For the text-containing cell, return its midpoint in (x, y) coordinate format. 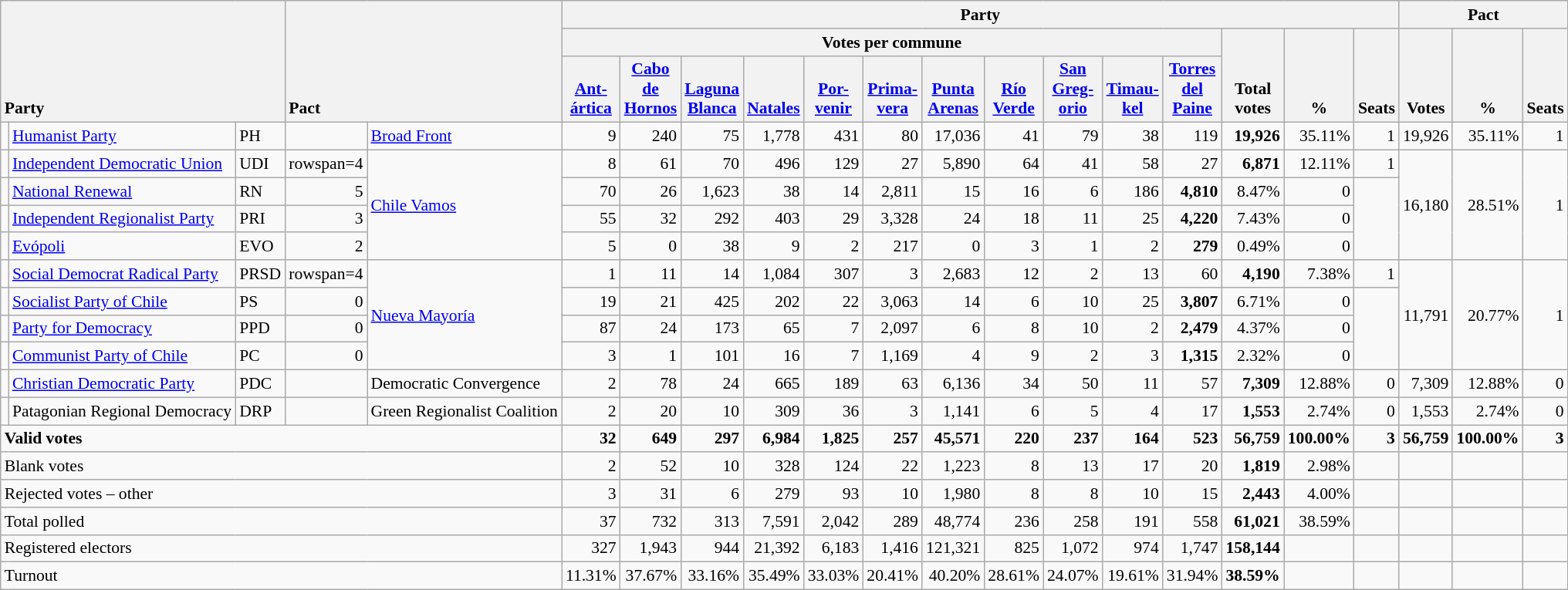
31.94% (1193, 576)
Green Regionalist Coalition (465, 411)
2,811 (892, 191)
18 (1014, 219)
2,443 (1252, 494)
21,392 (773, 548)
Votes (1426, 76)
RN (260, 191)
Democratic Convergence (465, 384)
UDI (260, 164)
3,063 (892, 302)
496 (773, 164)
29 (833, 219)
61 (651, 164)
292 (711, 219)
558 (1193, 521)
164 (1133, 439)
1,315 (1193, 356)
2,097 (892, 329)
65 (773, 329)
236 (1014, 521)
944 (711, 548)
21 (651, 302)
75 (711, 137)
12 (1014, 274)
6,984 (773, 439)
PRSD (260, 274)
37.67% (651, 576)
61,021 (1252, 521)
403 (773, 219)
1,141 (953, 411)
20.41% (892, 576)
173 (711, 329)
Independent Democratic Union (122, 164)
Total polled (281, 521)
CabodeHornos (651, 89)
79 (1073, 137)
4.37% (1252, 329)
431 (833, 137)
189 (833, 384)
19.61% (1133, 576)
732 (651, 521)
297 (711, 439)
649 (651, 439)
425 (711, 302)
6,871 (1252, 164)
PC (260, 356)
2,479 (1193, 329)
7,591 (773, 521)
80 (892, 137)
Broad Front (465, 137)
158,144 (1252, 548)
327 (591, 548)
258 (1073, 521)
1,169 (892, 356)
1,943 (651, 548)
58 (1133, 164)
57 (1193, 384)
36 (833, 411)
37 (591, 521)
26 (651, 191)
237 (1073, 439)
124 (833, 467)
34 (1014, 384)
45,571 (953, 439)
TorresdelPaine (1193, 89)
Nueva Mayoría (465, 315)
665 (773, 384)
31 (651, 494)
Rejected votes – other (281, 494)
PDC (260, 384)
87 (591, 329)
28.51% (1488, 205)
7.43% (1252, 219)
2,042 (833, 521)
16,180 (1426, 205)
6,183 (833, 548)
1,623 (711, 191)
93 (833, 494)
6,136 (953, 384)
825 (1014, 548)
LagunaBlanca (711, 89)
PH (260, 137)
40.20% (953, 576)
28.61% (1014, 576)
2,683 (953, 274)
7.38% (1320, 274)
1,084 (773, 274)
191 (1133, 521)
974 (1133, 548)
Prima-vera (892, 89)
1,416 (892, 548)
Independent Regionalist Party (122, 219)
119 (1193, 137)
Valid votes (281, 439)
11.31% (591, 576)
307 (833, 274)
Socialist Party of Chile (122, 302)
289 (892, 521)
2.32% (1252, 356)
48,774 (953, 521)
PRI (260, 219)
12.11% (1320, 164)
50 (1073, 384)
RíoVerde (1014, 89)
121,321 (953, 548)
3,328 (892, 219)
257 (892, 439)
220 (1014, 439)
Chile Vamos (465, 205)
6.71% (1252, 302)
4,220 (1193, 219)
313 (711, 521)
2.98% (1320, 467)
Votes per commune (892, 42)
Totalvotes (1252, 76)
Humanist Party (122, 137)
SanGreg-orio (1073, 89)
217 (892, 247)
24.07% (1073, 576)
Communist Party of Chile (122, 356)
Por-venir (833, 89)
20.77% (1488, 315)
328 (773, 467)
Evópoli (122, 247)
523 (1193, 439)
4.00% (1320, 494)
Registered electors (281, 548)
National Renewal (122, 191)
11,791 (1426, 315)
186 (1133, 191)
5,890 (953, 164)
78 (651, 384)
52 (651, 467)
Christian Democratic Party (122, 384)
DRP (260, 411)
Timau-kel (1133, 89)
Party for Democracy (122, 329)
3,807 (1193, 302)
Blank votes (281, 467)
1,072 (1073, 548)
1,980 (953, 494)
1,819 (1252, 467)
33.03% (833, 576)
Ant-ártica (591, 89)
129 (833, 164)
1,825 (833, 439)
55 (591, 219)
PS (260, 302)
1,747 (1193, 548)
Natales (773, 89)
EVO (260, 247)
PuntaArenas (953, 89)
101 (711, 356)
1,223 (953, 467)
4,810 (1193, 191)
Turnout (281, 576)
17,036 (953, 137)
0.49% (1252, 247)
64 (1014, 164)
202 (773, 302)
PPD (260, 329)
33.16% (711, 576)
35.49% (773, 576)
63 (892, 384)
19 (591, 302)
Patagonian Regional Democracy (122, 411)
Social Democrat Radical Party (122, 274)
240 (651, 137)
8.47% (1252, 191)
309 (773, 411)
60 (1193, 274)
4,190 (1252, 274)
1,778 (773, 137)
